For the text-containing cell, return its midpoint in [x, y] coordinate format. 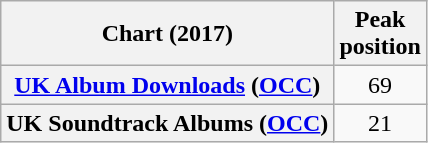
UK Album Downloads (OCC) [168, 85]
Chart (2017) [168, 34]
21 [380, 123]
Peakposition [380, 34]
UK Soundtrack Albums (OCC) [168, 123]
69 [380, 85]
